Return (X, Y) of the center of cell containing provided text 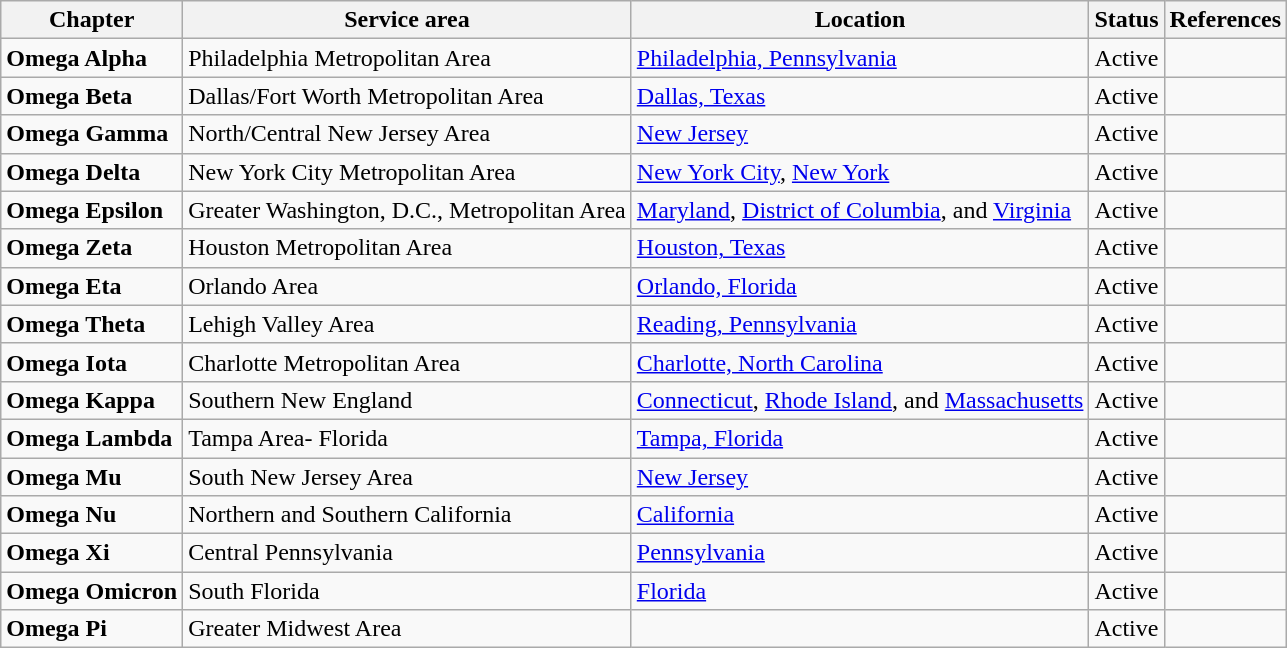
Omega Theta (92, 324)
Philadelphia Metropolitan Area (408, 58)
Omega Beta (92, 96)
Connecticut, Rhode Island, and Massachusetts (860, 400)
North/Central New Jersey Area (408, 134)
Reading, Pennsylvania (860, 324)
Omega Omicron (92, 591)
Charlotte, North Carolina (860, 362)
Greater Midwest Area (408, 629)
Omega Kappa (92, 400)
Northern and Southern California (408, 515)
Charlotte Metropolitan Area (408, 362)
Houston Metropolitan Area (408, 248)
Omega Zeta (92, 248)
Omega Epsilon (92, 210)
Dallas, Texas (860, 96)
Chapter (92, 20)
Omega Lambda (92, 438)
New York City Metropolitan Area (408, 172)
Philadelphia, Pennsylvania (860, 58)
Southern New England (408, 400)
Service area (408, 20)
Omega Alpha (92, 58)
Florida (860, 591)
Omega Delta (92, 172)
Status (1126, 20)
Orlando, Florida (860, 286)
Orlando Area (408, 286)
Pennsylvania (860, 553)
Omega Eta (92, 286)
Omega Pi (92, 629)
Omega Mu (92, 477)
References (1226, 20)
Houston, Texas (860, 248)
Location (860, 20)
Tampa Area- Florida (408, 438)
Lehigh Valley Area (408, 324)
Omega Gamma (92, 134)
Maryland, District of Columbia, and Virginia (860, 210)
California (860, 515)
New York City, New York (860, 172)
Central Pennsylvania (408, 553)
Omega Nu (92, 515)
Omega Iota (92, 362)
Tampa, Florida (860, 438)
Dallas/Fort Worth Metropolitan Area (408, 96)
Omega Xi (92, 553)
Greater Washington, D.C., Metropolitan Area (408, 210)
South New Jersey Area (408, 477)
South Florida (408, 591)
